Extract the [X, Y] coordinate from the center of the cell holding the provided text.  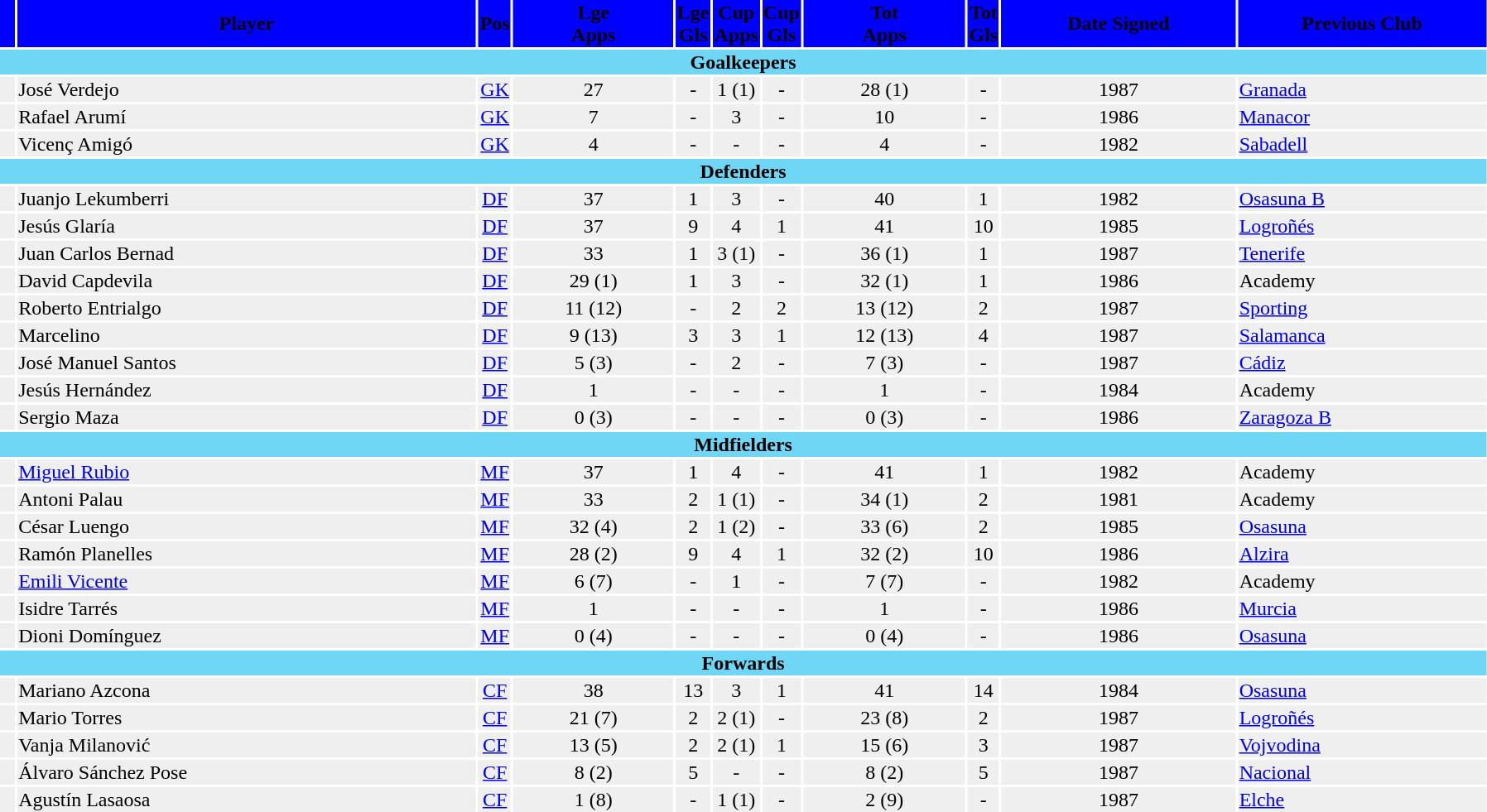
Zaragoza B [1362, 417]
Pos [495, 23]
Mario Torres [247, 718]
36 (1) [884, 253]
Granada [1362, 89]
Elche [1362, 800]
Vicenç Amigó [247, 144]
LgeGls [693, 23]
9 (13) [593, 335]
Goalkeepers [743, 62]
Previous Club [1362, 23]
Jesús Glaría [247, 226]
Emili Vicente [247, 581]
Defenders [743, 171]
11 (12) [593, 308]
Manacor [1362, 117]
José Verdejo [247, 89]
David Capdevila [247, 281]
Midfielders [743, 444]
7 (3) [884, 363]
TotGls [984, 23]
Juanjo Lekumberri [247, 199]
Agustín Lasaosa [247, 800]
33 (6) [884, 526]
César Luengo [247, 526]
Dioni Domínguez [247, 636]
1981 [1119, 499]
5 (3) [593, 363]
3 (1) [736, 253]
CupGls [782, 23]
Ramón Planelles [247, 554]
1 (2) [736, 526]
Player [247, 23]
7 (7) [884, 581]
Mariano Azcona [247, 690]
LgeApps [593, 23]
Sergio Maza [247, 417]
Murcia [1362, 608]
40 [884, 199]
Sabadell [1362, 144]
CupApps [736, 23]
Rafael Arumí [247, 117]
Cádiz [1362, 363]
Tenerife [1362, 253]
Isidre Tarrés [247, 608]
Forwards [743, 663]
TotApps [884, 23]
José Manuel Santos [247, 363]
23 (8) [884, 718]
Álvaro Sánchez Pose [247, 772]
27 [593, 89]
Osasuna B [1362, 199]
38 [593, 690]
13 (5) [593, 745]
28 (1) [884, 89]
29 (1) [593, 281]
Miguel Rubio [247, 472]
Marcelino [247, 335]
Vanja Milanović [247, 745]
32 (2) [884, 554]
Jesús Hernández [247, 390]
32 (1) [884, 281]
21 (7) [593, 718]
28 (2) [593, 554]
Date Signed [1119, 23]
1 (8) [593, 800]
Nacional [1362, 772]
Roberto Entrialgo [247, 308]
15 (6) [884, 745]
Salamanca [1362, 335]
Sporting [1362, 308]
12 (13) [884, 335]
13 [693, 690]
Alzira [1362, 554]
6 (7) [593, 581]
Antoni Palau [247, 499]
2 (9) [884, 800]
14 [984, 690]
34 (1) [884, 499]
13 (12) [884, 308]
Juan Carlos Bernad [247, 253]
32 (4) [593, 526]
7 [593, 117]
Vojvodina [1362, 745]
